Return (x, y) of the center of cell containing provided text 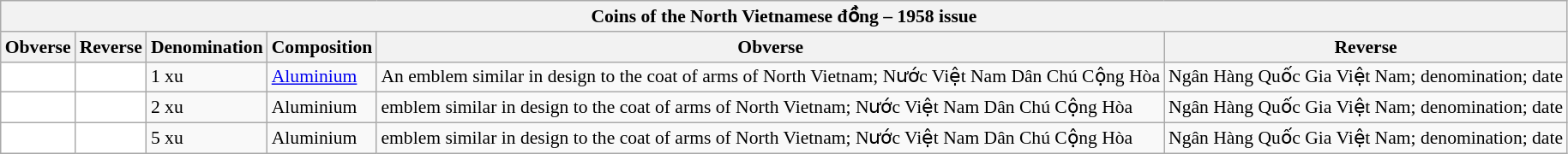
Coins of the North Vietnamese đồng – 1958 issue (784, 16)
An emblem similar in design to the coat of arms of North Vietnam; Nước Việt Nam Dân Chú Cộng Hòa (770, 77)
5 xu (207, 139)
Composition (322, 47)
Denomination (207, 47)
2 xu (207, 108)
1 xu (207, 77)
